Capture the cell that displays the provided text and extract its [x, y] central coordinate. 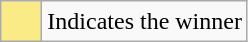
Indicates the winner [145, 22]
